Output the [x, y] coordinate of the center of the cell containing the given text.  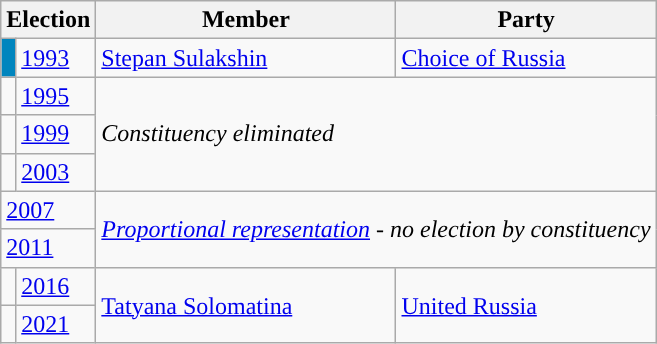
2021 [56, 324]
Constituency eliminated [376, 134]
Stepan Sulakshin [246, 58]
Election [48, 20]
2016 [56, 286]
Member [246, 20]
Party [526, 20]
1993 [56, 58]
Choice of Russia [526, 58]
Proportional representation - no election by constituency [376, 229]
2011 [48, 248]
2003 [56, 172]
Tatyana Solomatina [246, 305]
2007 [48, 210]
1995 [56, 96]
United Russia [526, 305]
1999 [56, 134]
